Determine the (X, Y) coordinate at the center of the cell enclosing the given text.  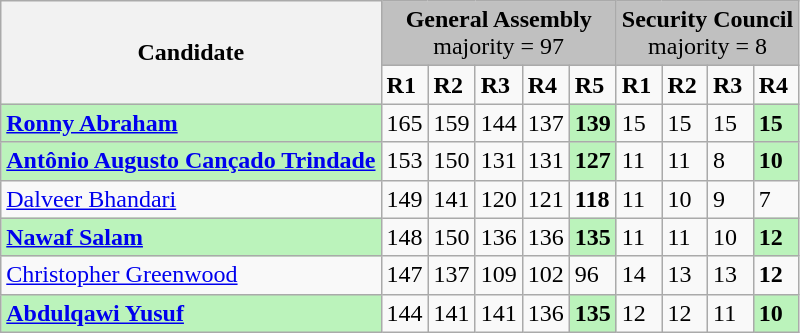
14 (639, 275)
Security Council majority = 8 (707, 34)
96 (592, 275)
127 (592, 161)
Dalveer Bhandari (191, 199)
Candidate (191, 52)
109 (498, 275)
118 (592, 199)
149 (404, 199)
165 (404, 123)
153 (404, 161)
121 (546, 199)
147 (404, 275)
159 (452, 123)
148 (404, 237)
Nawaf Salam (191, 237)
9 (731, 199)
8 (731, 161)
120 (498, 199)
102 (546, 275)
Antônio Augusto Cançado Trindade (191, 161)
139 (592, 123)
7 (776, 199)
Ronny Abraham (191, 123)
R5 (592, 85)
Abdulqawi Yusuf (191, 313)
Christopher Greenwood (191, 275)
General Assembly majority = 97 (498, 34)
